Scan for the cell matching the given text and deliver its [X, Y] coordinate at center. 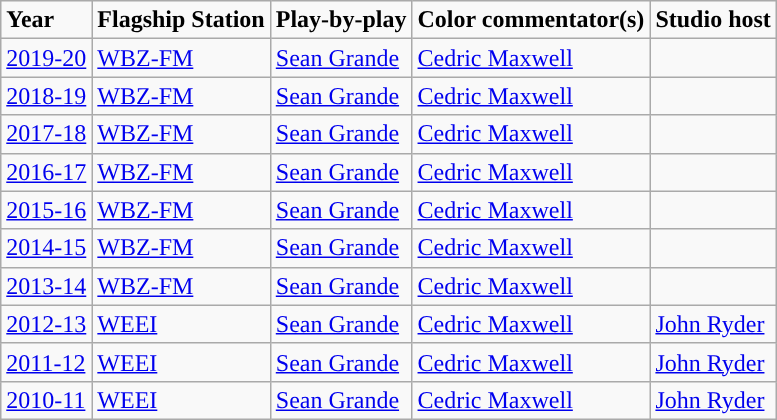
2010-11 [46, 400]
Year [46, 20]
2014-15 [46, 248]
Studio host [713, 20]
2011-12 [46, 362]
2013-14 [46, 286]
2015-16 [46, 210]
2018-19 [46, 96]
2017-18 [46, 134]
2012-13 [46, 324]
Play-by-play [341, 20]
Flagship Station [181, 20]
2016-17 [46, 172]
Color commentator(s) [531, 20]
2019-20 [46, 58]
